Locate the cell with the specified text and output its [x, y] center coordinate. 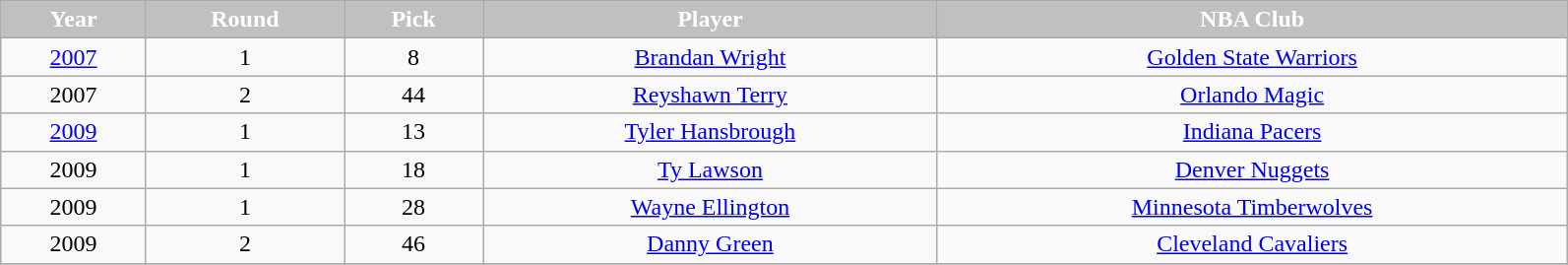
Year [74, 20]
18 [413, 169]
Danny Green [711, 244]
Indiana Pacers [1252, 132]
28 [413, 207]
46 [413, 244]
Wayne Ellington [711, 207]
8 [413, 57]
Denver Nuggets [1252, 169]
Tyler Hansbrough [711, 132]
Golden State Warriors [1252, 57]
Pick [413, 20]
Reyshawn Terry [711, 95]
13 [413, 132]
Ty Lawson [711, 169]
Player [711, 20]
Brandan Wright [711, 57]
Orlando Magic [1252, 95]
Cleveland Cavaliers [1252, 244]
Round [244, 20]
NBA Club [1252, 20]
Minnesota Timberwolves [1252, 207]
44 [413, 95]
